For the text-containing cell, return its midpoint in (x, y) coordinate format. 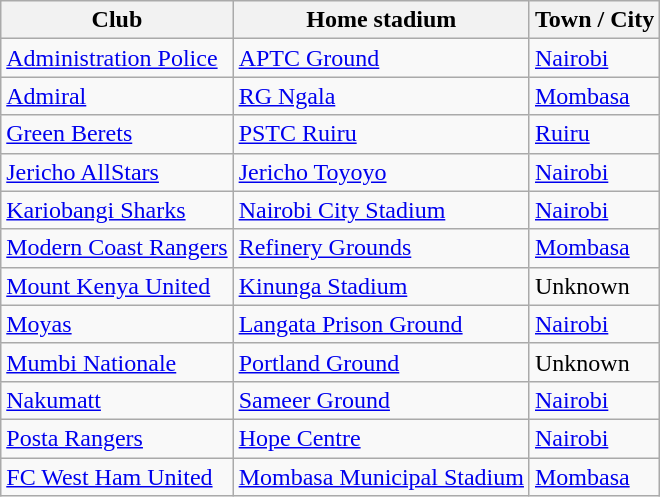
Nairobi City Stadium (381, 210)
Administration Police (117, 58)
Ruiru (594, 134)
Admiral (117, 96)
RG Ngala (381, 96)
Kariobangi Sharks (117, 210)
Home stadium (381, 20)
Mumbi Nationale (117, 362)
Town / City (594, 20)
APTC Ground (381, 58)
Mombasa Municipal Stadium (381, 477)
Refinery Grounds (381, 248)
Moyas (117, 324)
Mount Kenya United (117, 286)
Club (117, 20)
Nakumatt (117, 400)
Modern Coast Rangers (117, 248)
Jericho Toyoyo (381, 172)
Langata Prison Ground (381, 324)
Hope Centre (381, 438)
Posta Rangers (117, 438)
Sameer Ground (381, 400)
Kinunga Stadium (381, 286)
Green Berets (117, 134)
FC West Ham United (117, 477)
Jericho AllStars (117, 172)
PSTC Ruiru (381, 134)
Portland Ground (381, 362)
